Output the [X, Y] coordinate of the center of the cell containing the given text.  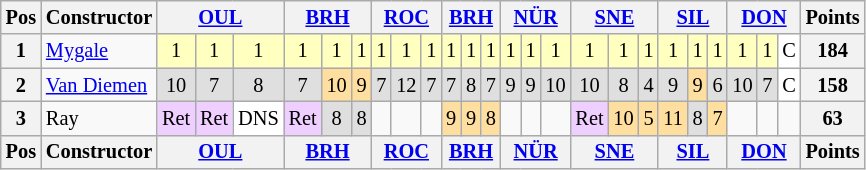
Ray [99, 118]
63 [833, 118]
Mygale [99, 51]
Van Diemen [99, 85]
3 [21, 118]
11 [672, 118]
4 [649, 85]
12 [406, 85]
5 [649, 118]
184 [833, 51]
6 [718, 85]
158 [833, 85]
2 [21, 85]
DNS [258, 118]
